Provide the [X, Y] coordinate of the cell's center where the given text is located.  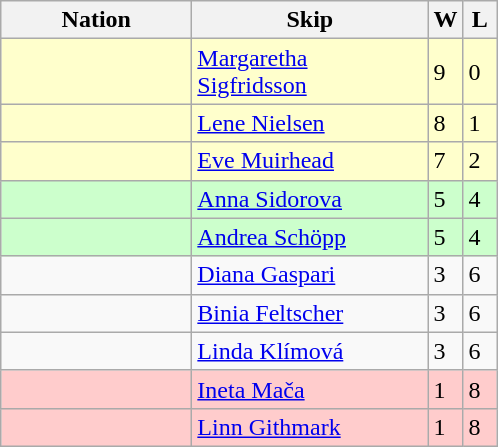
7 [446, 161]
0 [480, 72]
Nation [96, 20]
Diana Gaspari [310, 275]
Binia Feltscher [310, 313]
Skip [310, 20]
Linn Githmark [310, 427]
9 [446, 72]
Margaretha Sigfridsson [310, 72]
L [480, 20]
2 [480, 161]
Linda Klímová [310, 351]
Lene Nielsen [310, 123]
Anna Sidorova [310, 199]
Eve Muirhead [310, 161]
Andrea Schöpp [310, 237]
W [446, 20]
Ineta Mača [310, 389]
